Determine the (X, Y) coordinate at the center of the cell enclosing the given text.  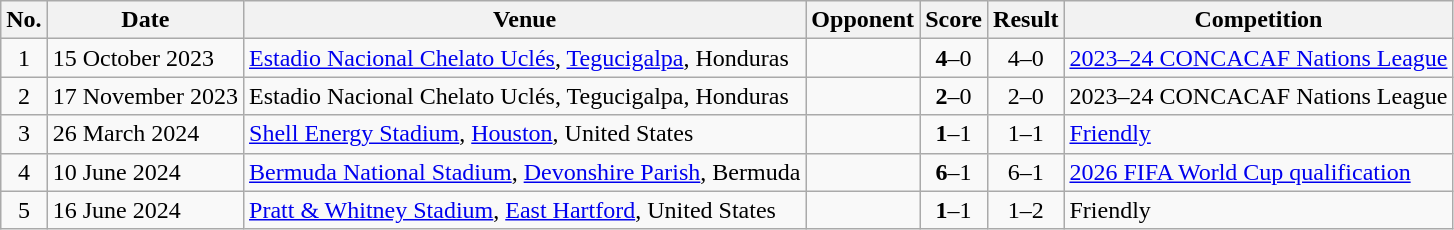
Date (145, 20)
Venue (525, 20)
Shell Energy Stadium, Houston, United States (525, 134)
1–2 (1026, 210)
Score (954, 20)
Pratt & Whitney Stadium, East Hartford, United States (525, 210)
5 (24, 210)
4 (24, 172)
Opponent (863, 20)
10 June 2024 (145, 172)
15 October 2023 (145, 58)
1 (24, 58)
Competition (1258, 20)
16 June 2024 (145, 210)
Result (1026, 20)
2026 FIFA World Cup qualification (1258, 172)
No. (24, 20)
3 (24, 134)
Bermuda National Stadium, Devonshire Parish, Bermuda (525, 172)
26 March 2024 (145, 134)
2 (24, 96)
17 November 2023 (145, 96)
